Pinpoint the cell where the given text exists, returning its (X, Y) midpoint coordinate. 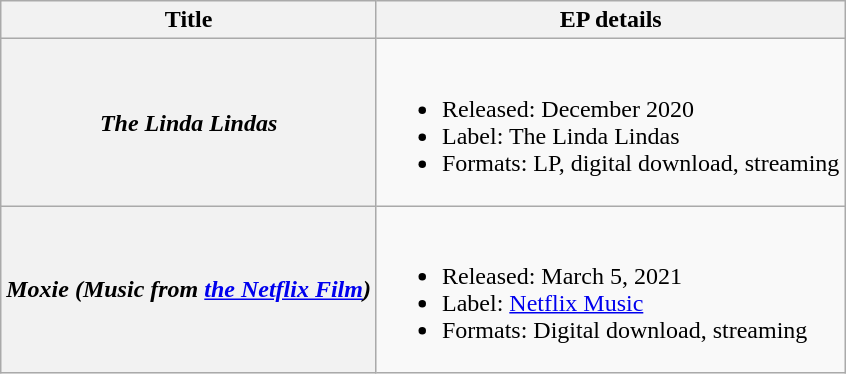
Released: March 5, 2021Label: Netflix MusicFormats: Digital download, streaming (610, 290)
Released: December 2020Label: The Linda Lindas Formats: LP, digital download, streaming (610, 122)
EP details (610, 20)
Title (189, 20)
Moxie (Music from the Netflix Film) (189, 290)
The Linda Lindas (189, 122)
